Provide the (X, Y) coordinate of the cell's center where the given text is located.  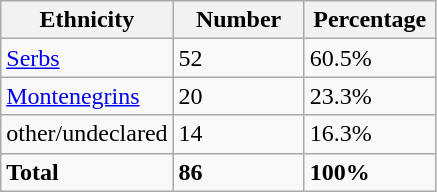
Number (238, 20)
86 (238, 172)
23.3% (370, 96)
Serbs (87, 58)
14 (238, 134)
60.5% (370, 58)
Total (87, 172)
16.3% (370, 134)
Percentage (370, 20)
Ethnicity (87, 20)
other/undeclared (87, 134)
Montenegrins (87, 96)
100% (370, 172)
20 (238, 96)
52 (238, 58)
